Search for the cell housing the specified text and yield its [x, y] center coordinate. 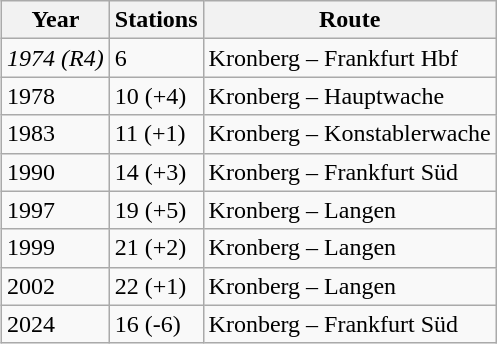
1983 [56, 134]
1990 [56, 172]
11 (+1) [156, 134]
6 [156, 58]
Stations [156, 20]
14 (+3) [156, 172]
1978 [56, 96]
21 (+2) [156, 248]
2002 [56, 286]
Kronberg – Konstablerwache [350, 134]
10 (+4) [156, 96]
16 (-6) [156, 324]
19 (+5) [156, 210]
1997 [56, 210]
Kronberg – Hauptwache [350, 96]
22 (+1) [156, 286]
Year [56, 20]
2024 [56, 324]
Route [350, 20]
1974 (R4) [56, 58]
Kronberg – Frankfurt Hbf [350, 58]
1999 [56, 248]
